Return (X, Y) of the center of cell containing provided text 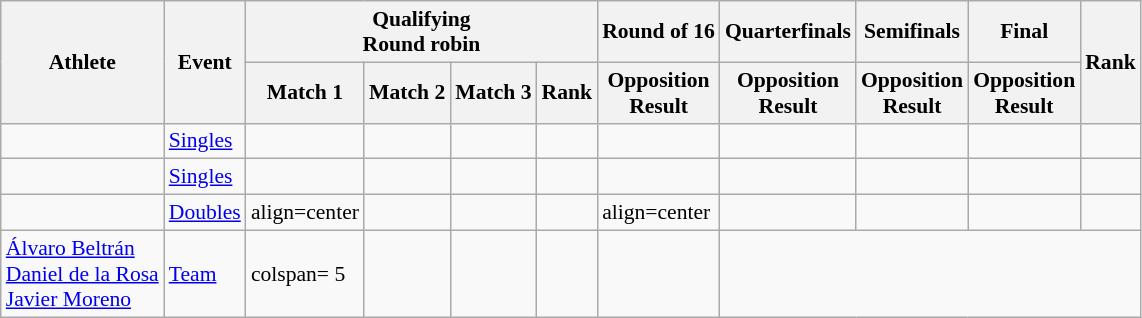
Athlete (82, 62)
Event (205, 62)
Match 3 (493, 92)
Álvaro BeltránDaniel de la RosaJavier Moreno (82, 274)
Match 2 (407, 92)
Quarterfinals (788, 32)
Doubles (205, 213)
Match 1 (305, 92)
Semifinals (912, 32)
Round of 16 (658, 32)
colspan= 5 (305, 274)
QualifyingRound robin (422, 32)
Team (205, 274)
Final (1024, 32)
